Detect which cell encompasses the target text, then output its (X, Y) center coordinate. 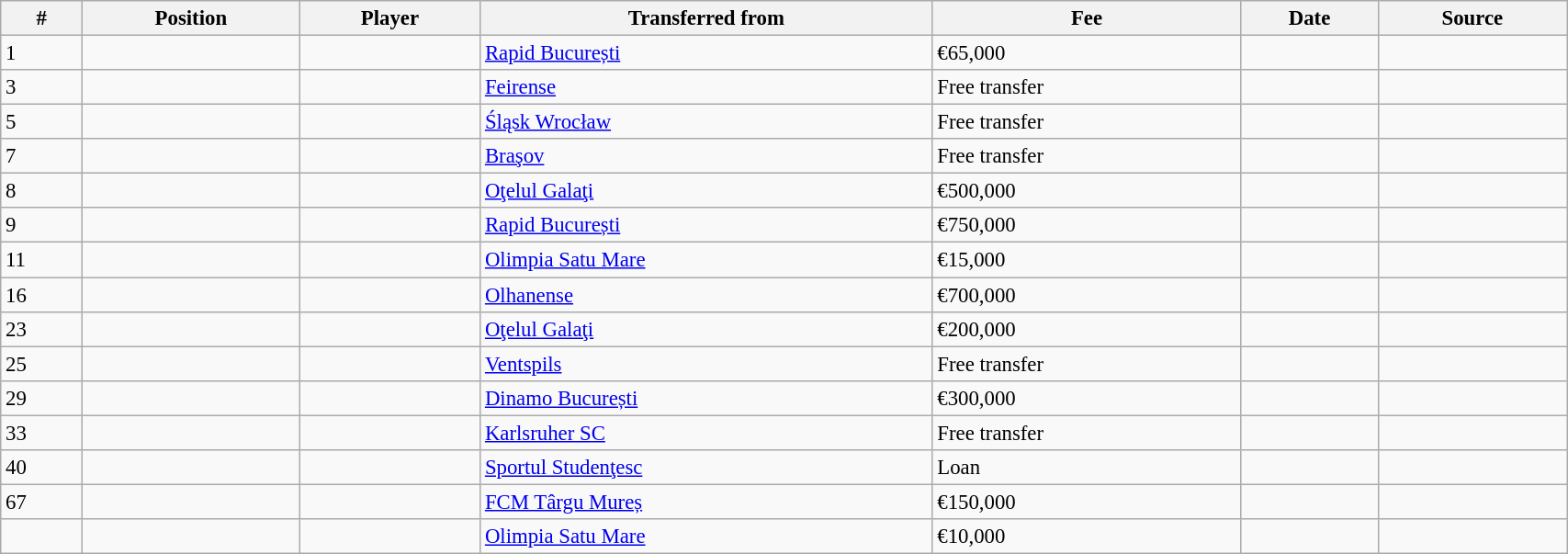
3 (42, 87)
Olhanense (706, 295)
Source (1472, 18)
23 (42, 329)
Sportul Studenţesc (706, 468)
8 (42, 191)
FCM Târgu Mureș (706, 502)
11 (42, 260)
5 (42, 122)
€500,000 (1087, 191)
€10,000 (1087, 537)
€700,000 (1087, 295)
€65,000 (1087, 53)
67 (42, 502)
€200,000 (1087, 329)
Ventspils (706, 364)
€15,000 (1087, 260)
7 (42, 156)
Position (191, 18)
€300,000 (1087, 398)
9 (42, 225)
40 (42, 468)
1 (42, 53)
33 (42, 433)
Karlsruher SC (706, 433)
16 (42, 295)
€150,000 (1087, 502)
Śląsk Wrocław (706, 122)
Player (389, 18)
Loan (1087, 468)
Date (1310, 18)
Transferred from (706, 18)
€750,000 (1087, 225)
Dinamo București (706, 398)
25 (42, 364)
29 (42, 398)
Feirense (706, 87)
Fee (1087, 18)
Braşov (706, 156)
# (42, 18)
